Return [x, y] of the center of cell containing provided text 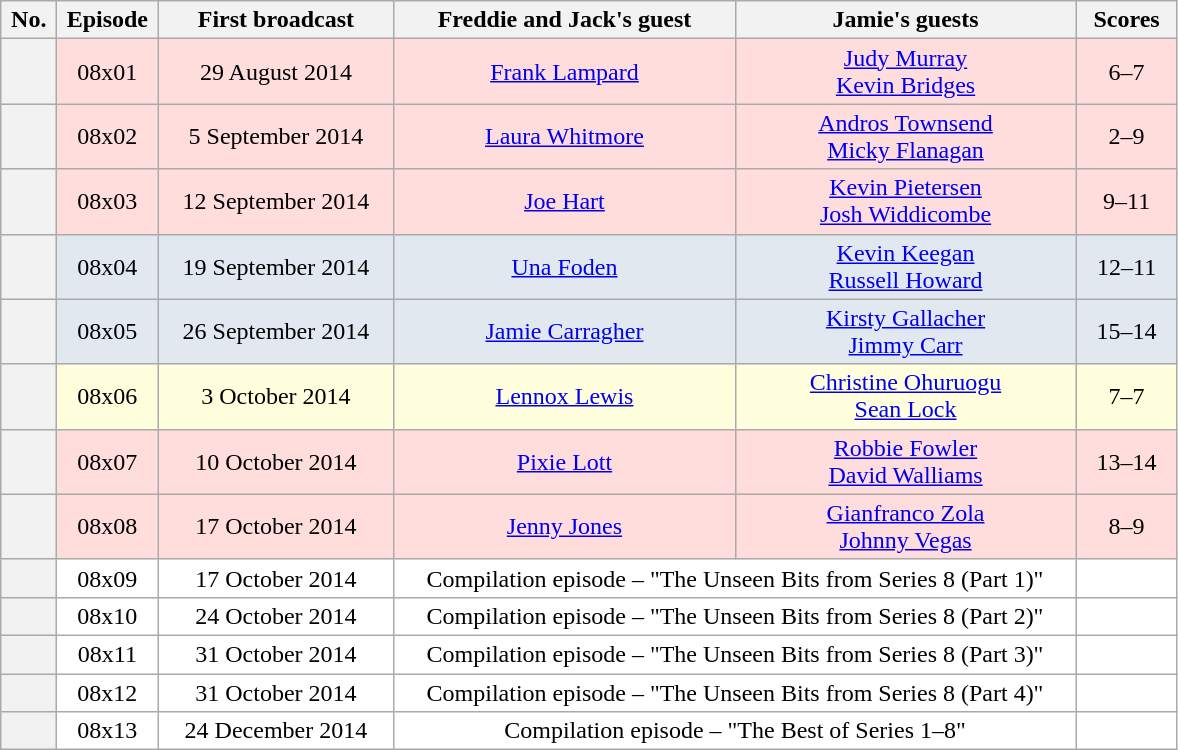
Robbie FowlerDavid Walliams [906, 462]
08x03 [108, 202]
08x12 [108, 693]
9–11 [1126, 202]
Compilation episode – "The Unseen Bits from Series 8 (Part 4)" [735, 693]
3 October 2014 [276, 396]
08x04 [108, 266]
Andros TownsendMicky Flanagan [906, 136]
08x06 [108, 396]
7–7 [1126, 396]
Kevin KeeganRussell Howard [906, 266]
Joe Hart [564, 202]
15–14 [1126, 332]
08x08 [108, 526]
Compilation episode – "The Unseen Bits from Series 8 (Part 1)" [735, 578]
Jamie Carragher [564, 332]
5 September 2014 [276, 136]
08x05 [108, 332]
08x13 [108, 731]
Gianfranco ZolaJohnny Vegas [906, 526]
29 August 2014 [276, 72]
26 September 2014 [276, 332]
Christine OhuruoguSean Lock [906, 396]
Episode [108, 20]
24 October 2014 [276, 616]
10 October 2014 [276, 462]
Judy MurrayKevin Bridges [906, 72]
19 September 2014 [276, 266]
08x11 [108, 654]
08x10 [108, 616]
First broadcast [276, 20]
08x02 [108, 136]
Kirsty GallacherJimmy Carr [906, 332]
Lennox Lewis [564, 396]
Jenny Jones [564, 526]
08x01 [108, 72]
8–9 [1126, 526]
12–11 [1126, 266]
Compilation episode – "The Best of Series 1–8" [735, 731]
Compilation episode – "The Unseen Bits from Series 8 (Part 3)" [735, 654]
08x07 [108, 462]
13–14 [1126, 462]
Scores [1126, 20]
12 September 2014 [276, 202]
Laura Whitmore [564, 136]
Una Foden [564, 266]
Frank Lampard [564, 72]
2–9 [1126, 136]
Freddie and Jack's guest [564, 20]
Kevin PietersenJosh Widdicombe [906, 202]
Jamie's guests [906, 20]
24 December 2014 [276, 731]
Compilation episode – "The Unseen Bits from Series 8 (Part 2)" [735, 616]
No. [29, 20]
08x09 [108, 578]
6–7 [1126, 72]
Pixie Lott [564, 462]
